Capture the cell that displays the provided text and extract its [X, Y] central coordinate. 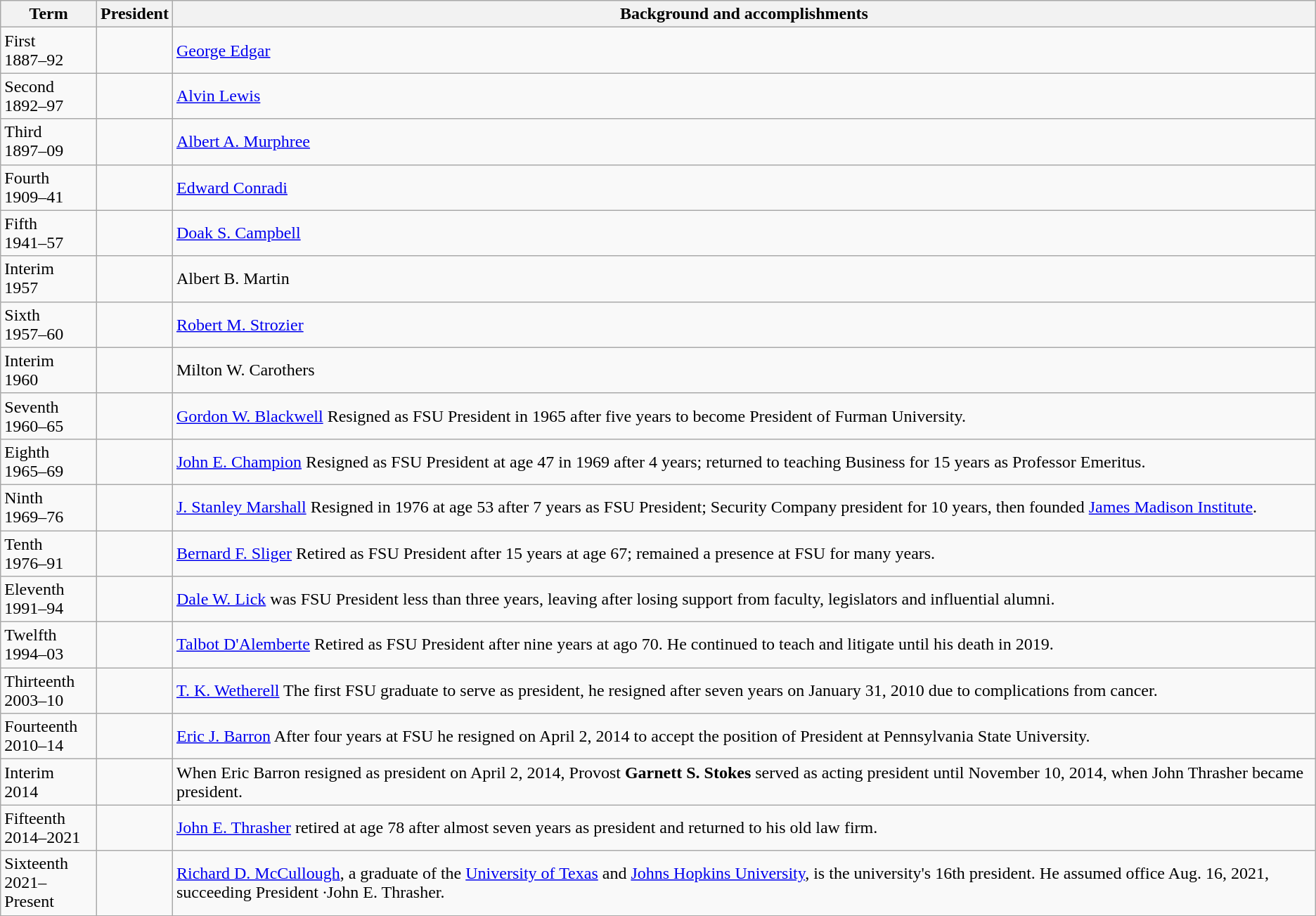
Dale W. Lick was FSU President less than three years, leaving after losing support from faculty, legislators and influential alumni. [744, 599]
Gordon W. Blackwell Resigned as FSU President in 1965 after five years to become President of Furman University. [744, 416]
John E. Thrasher retired at age 78 after almost seven years as president and returned to his old law firm. [744, 828]
Milton W. Carothers [744, 370]
Interim2014 [49, 782]
Seventh1960–65 [49, 416]
Fourteenth2010–14 [49, 737]
Twelfth1994–03 [49, 645]
Thirteenth2003–10 [49, 690]
Third1897–09 [49, 142]
Fifth1941–57 [49, 233]
Doak S. Campbell [744, 233]
Alvin Lewis [744, 96]
Ninth1969–76 [49, 508]
George Edgar [744, 51]
Eric J. Barron After four years at FSU he resigned on April 2, 2014 to accept the position of President at Pennsylvania State University. [744, 737]
Talbot D'Alemberte Retired as FSU President after nine years at ago 70. He continued to teach and litigate until his death in 2019. [744, 645]
Albert B. Martin [744, 278]
Term [49, 14]
Tenth1976–91 [49, 553]
Bernard F. Sliger Retired as FSU President after 15 years at age 67; remained a presence at FSU for many years. [744, 553]
Background and accomplishments [744, 14]
Eleventh1991–94 [49, 599]
Interim1957 [49, 278]
President [135, 14]
Fourth1909–41 [49, 187]
Edward Conradi [744, 187]
John E. Champion Resigned as FSU President at age 47 in 1969 after 4 years; returned to teaching Business for 15 years as Professor Emeritus. [744, 461]
Eighth1965–69 [49, 461]
Second1892–97 [49, 96]
Albert A. Murphree [744, 142]
Fifteenth2014–2021 [49, 828]
First1887–92 [49, 51]
Interim1960 [49, 370]
Robert M. Strozier [744, 325]
T. K. Wetherell The first FSU graduate to serve as president, he resigned after seven years on January 31, 2010 due to complications from cancer. [744, 690]
Sixth1957–60 [49, 325]
Sixteenth2021–Present [49, 883]
